Return (x, y) of the center of cell containing provided text 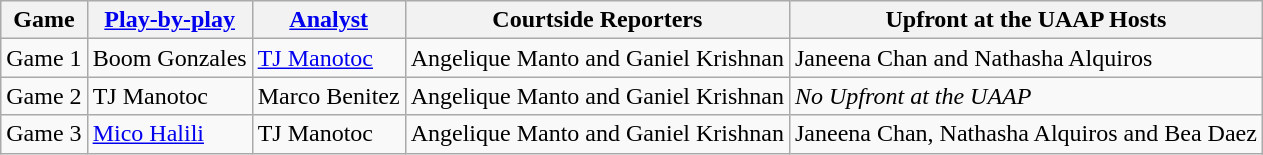
No Upfront at the UAAP (1026, 96)
Courtside Reporters (597, 20)
Analyst (328, 20)
Game (44, 20)
Game 2 (44, 96)
Upfront at the UAAP Hosts (1026, 20)
Janeena Chan, Nathasha Alquiros and Bea Daez (1026, 134)
Marco Benitez (328, 96)
Play-by-play (170, 20)
Boom Gonzales (170, 58)
Janeena Chan and Nathasha Alquiros (1026, 58)
Game 1 (44, 58)
Game 3 (44, 134)
Mico Halili (170, 134)
